Output the [X, Y] coordinate of the center of the cell containing the given text.  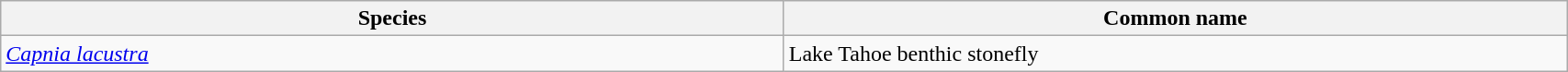
Lake Tahoe benthic stonefly [1175, 54]
Common name [1175, 18]
Capnia lacustra [392, 54]
Species [392, 18]
